Output the [X, Y] coordinate of the center of the cell containing the given text.  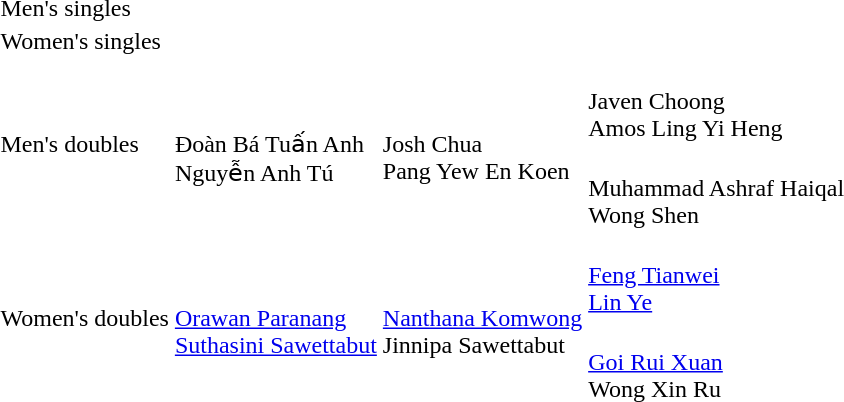
Đoàn Bá Tuấn AnhNguyễn Anh Tú [276, 144]
Josh ChuaPang Yew En Koen [482, 144]
